Extract the (x, y) coordinate from the center of the cell holding the provided text.  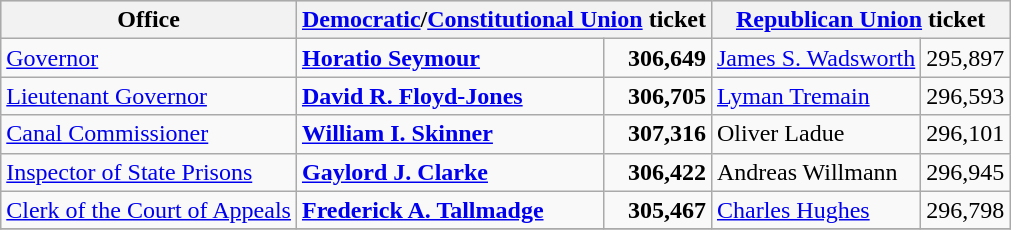
306,422 (657, 172)
Lyman Tremain (816, 96)
David R. Floyd-Jones (450, 96)
Charles Hughes (816, 210)
Clerk of the Court of Appeals (149, 210)
Oliver Ladue (816, 134)
Andreas Willmann (816, 172)
306,705 (657, 96)
Lieutenant Governor (149, 96)
296,101 (966, 134)
305,467 (657, 210)
296,593 (966, 96)
Gaylord J. Clarke (450, 172)
307,316 (657, 134)
306,649 (657, 58)
William I. Skinner (450, 134)
Inspector of State Prisons (149, 172)
Office (149, 20)
Canal Commissioner (149, 134)
296,798 (966, 210)
Horatio Seymour (450, 58)
Democratic/Constitutional Union ticket (504, 20)
Frederick A. Tallmadge (450, 210)
James S. Wadsworth (816, 58)
296,945 (966, 172)
295,897 (966, 58)
Governor (149, 58)
Republican Union ticket (860, 20)
